Find where the given text appears and provide that cell's center as (x, y) coordinate. 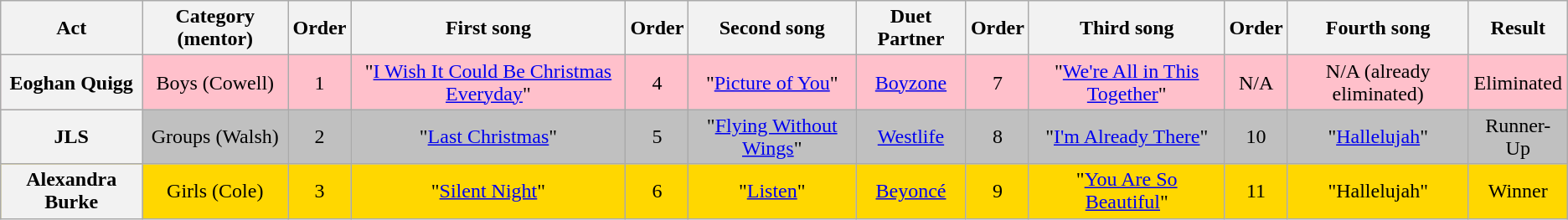
Boys (Cowell) (215, 82)
"Listen" (772, 191)
Winner (1518, 191)
2 (320, 137)
Act (72, 28)
N/A (already eliminated) (1378, 82)
Boyzone (911, 82)
"I'm Already There" (1127, 137)
Duet Partner (911, 28)
8 (997, 137)
Runner-Up (1518, 137)
Fourth song (1378, 28)
First song (488, 28)
3 (320, 191)
Category (mentor) (215, 28)
Third song (1127, 28)
Girls (Cole) (215, 191)
Eliminated (1518, 82)
"We're All in This Together" (1127, 82)
"Flying Without Wings" (772, 137)
Second song (772, 28)
6 (657, 191)
9 (997, 191)
"You Are So Beautiful" (1127, 191)
N/A (1256, 82)
Result (1518, 28)
11 (1256, 191)
"Last Christmas" (488, 137)
Eoghan Quigg (72, 82)
Alexandra Burke (72, 191)
Groups (Walsh) (215, 137)
"I Wish It Could Be Christmas Everyday" (488, 82)
Westlife (911, 137)
1 (320, 82)
"Picture of You" (772, 82)
"Silent Night" (488, 191)
7 (997, 82)
Beyoncé (911, 191)
10 (1256, 137)
5 (657, 137)
JLS (72, 137)
4 (657, 82)
